Pinpoint the cell where the given text exists, returning its (x, y) midpoint coordinate. 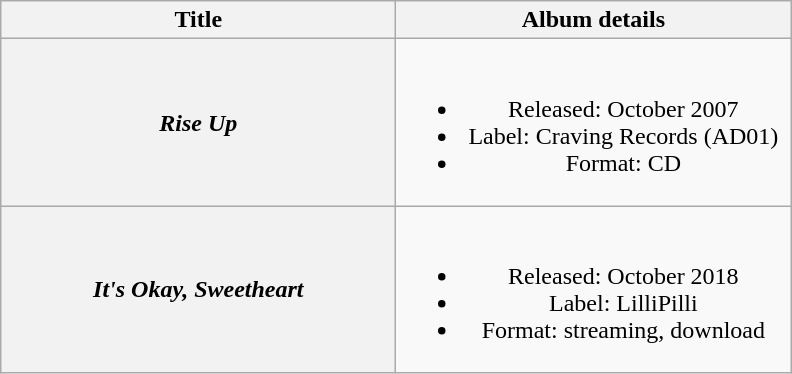
Released: October 2007Label: Craving Records (AD01)Format: CD (594, 122)
Released: October 2018Label: LilliPilliFormat: streaming, download (594, 290)
Title (198, 20)
Rise Up (198, 122)
It's Okay, Sweetheart (198, 290)
Album details (594, 20)
